Search for the cell housing the specified text and yield its [X, Y] center coordinate. 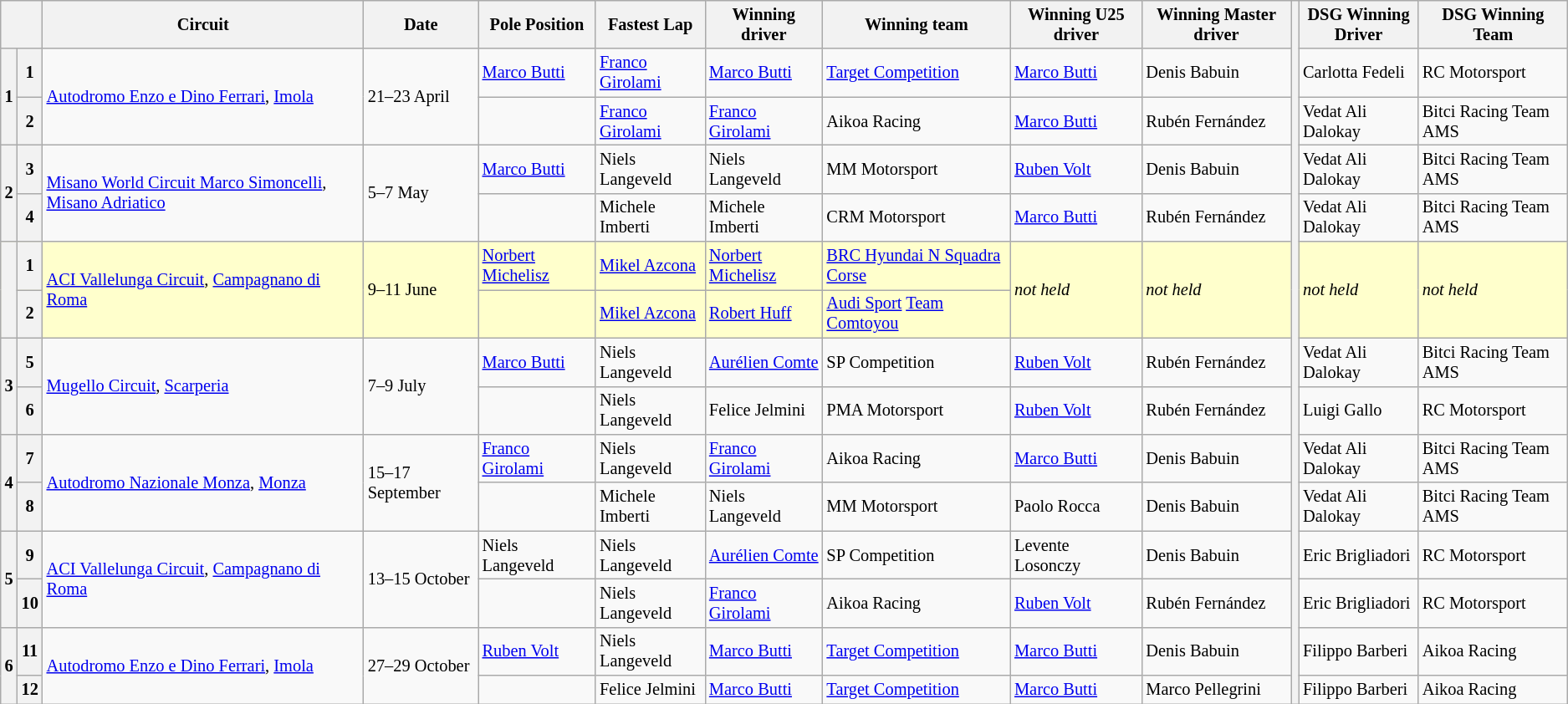
15–17 September [421, 482]
Carlotta Fedeli [1358, 73]
5–7 May [421, 192]
Levente Losonczy [1075, 555]
Misano World Circuit Marco Simoncelli, Misano Adriatico [203, 192]
Winning U25 driver [1075, 24]
12 [30, 690]
27–29 October [421, 666]
Robert Huff [764, 314]
Autodromo Nazionale Monza, Monza [203, 482]
Date [421, 24]
Winning driver [764, 24]
Winning Master driver [1216, 24]
Pole Position [537, 24]
11 [30, 651]
13–15 October [421, 579]
PMA Motorsport [917, 411]
Luigi Gallo [1358, 411]
Winning team [917, 24]
9–11 June [421, 289]
Fastest Lap [651, 24]
7 [30, 458]
8 [30, 507]
DSG Winning Team [1494, 24]
Mugello Circuit, Scarperia [203, 386]
9 [30, 555]
10 [30, 603]
Paolo Rocca [1075, 507]
7–9 July [421, 386]
Audi Sport Team Comtoyou [917, 314]
Marco Pellegrini [1216, 690]
BRC Hyundai N Squadra Corse [917, 266]
DSG Winning Driver [1358, 24]
CRM Motorsport [917, 217]
21–23 April [421, 97]
Circuit [203, 24]
